For the text-containing cell, return its midpoint in [X, Y] coordinate format. 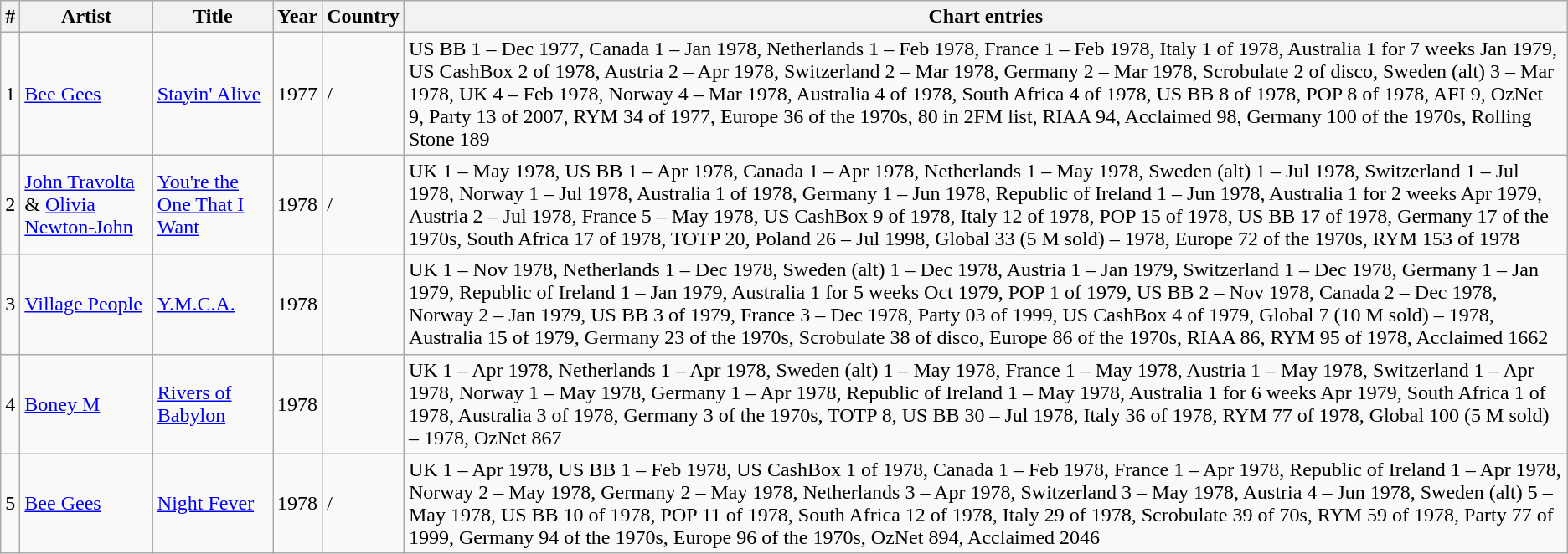
Night Fever [213, 504]
2 [10, 204]
# [10, 17]
Stayin' Alive [213, 94]
5 [10, 504]
Chart entries [985, 17]
1 [10, 94]
4 [10, 403]
Title [213, 17]
John Travolta & Olivia Newton-John [86, 204]
Village People [86, 305]
Boney M [86, 403]
Country [364, 17]
Rivers of Babylon [213, 403]
You're the One That I Want [213, 204]
1977 [298, 94]
3 [10, 305]
Year [298, 17]
Artist [86, 17]
Y.M.C.A. [213, 305]
